Capture the cell that displays the provided text and extract its (X, Y) central coordinate. 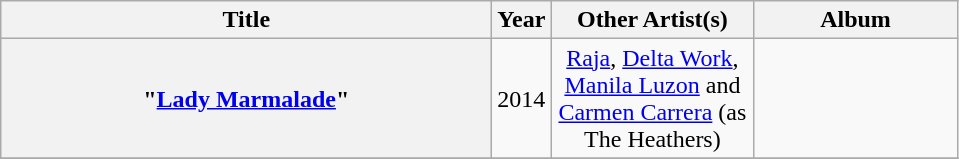
"Lady Marmalade" (246, 98)
Album (856, 20)
Other Artist(s) (652, 20)
Title (246, 20)
Raja, Delta Work, Manila Luzon and Carmen Carrera (as The Heathers) (652, 98)
2014 (522, 98)
Year (522, 20)
